Identify which cell holds the provided text, then report its (X, Y) central coordinate. 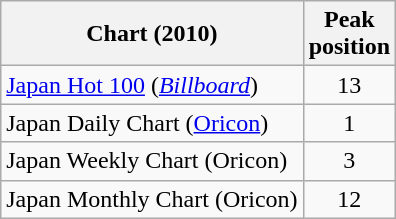
Japan Monthly Chart (Oricon) (152, 199)
13 (349, 85)
3 (349, 161)
Japan Weekly Chart (Oricon) (152, 161)
12 (349, 199)
Japan Hot 100 (Billboard) (152, 85)
1 (349, 123)
Japan Daily Chart (Oricon) (152, 123)
Peakposition (349, 34)
Chart (2010) (152, 34)
